Identify which cell holds the provided text, then report its (x, y) central coordinate. 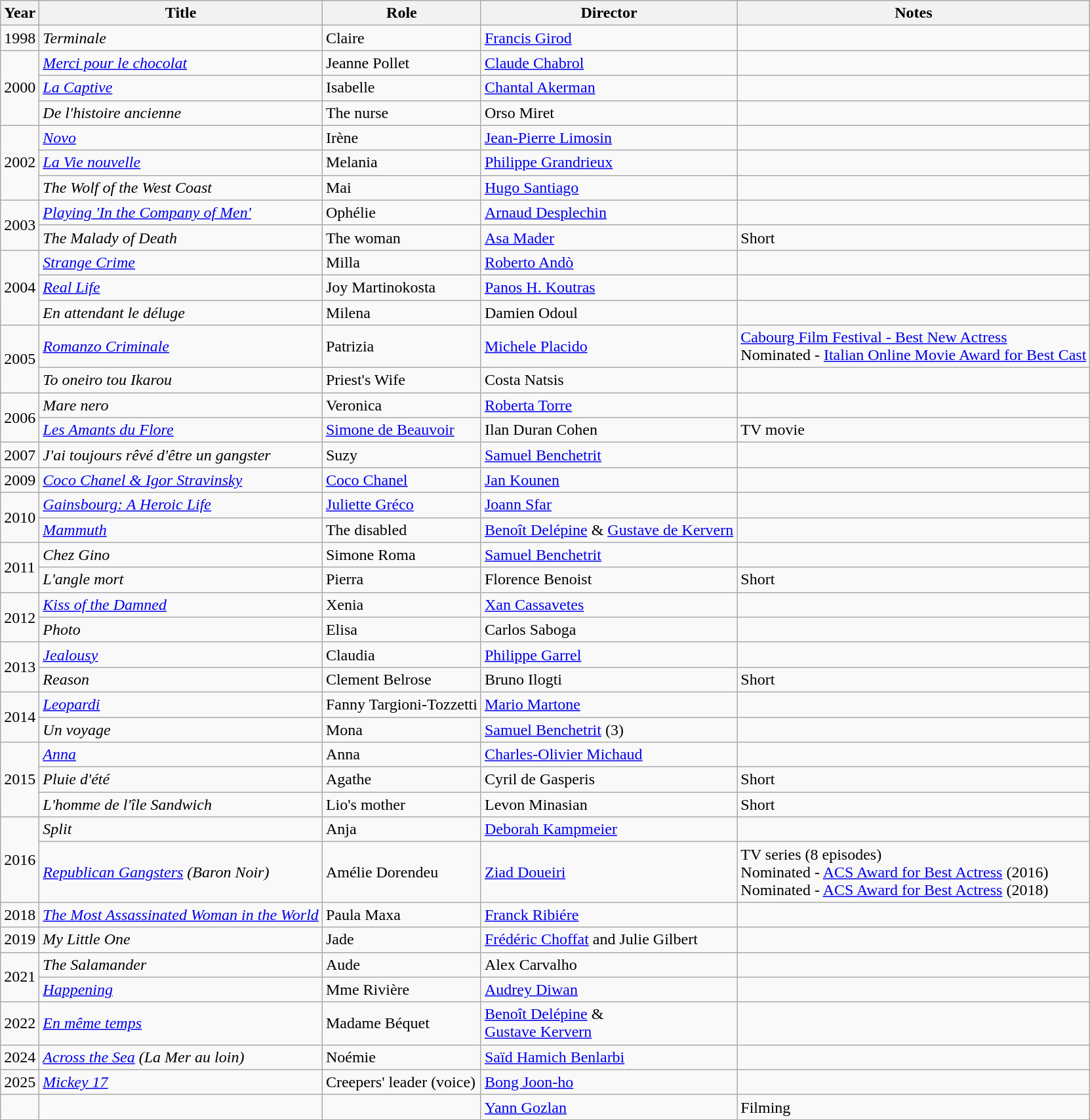
Clement Belrose (401, 679)
Anja (401, 830)
Orso Miret (609, 113)
Across the Sea (La Mer au loin) (181, 1057)
2003 (20, 225)
Real Life (181, 287)
2010 (20, 517)
Milla (401, 262)
Claire (401, 38)
TV movie (914, 430)
Xenia (401, 605)
Photo (181, 630)
The Malady of Death (181, 237)
Milena (401, 313)
Jean-Pierre Limosin (609, 138)
Melania (401, 163)
To oneiro tou Ikarou (181, 380)
Happening (181, 990)
Philippe Garrel (609, 654)
2009 (20, 480)
Madame Béquet (401, 1023)
Fanny Targioni-Tozzetti (401, 704)
Roberta Torre (609, 405)
Notes (914, 13)
The disabled (401, 530)
Hugo Santiago (609, 188)
Ilan Duran Cohen (609, 430)
2006 (20, 418)
The nurse (401, 113)
Pierra (401, 580)
Levon Minasian (609, 805)
Michele Placido (609, 346)
The Wolf of the West Coast (181, 188)
L'angle mort (181, 580)
2012 (20, 617)
Priest's Wife (401, 380)
1998 (20, 38)
Simone Roma (401, 555)
My Little One (181, 940)
Alex Carvalho (609, 965)
2014 (20, 717)
Claude Chabrol (609, 63)
Mme Rivière (401, 990)
Patrizia (401, 346)
Ziad Doueiri (609, 872)
2018 (20, 915)
Director (609, 13)
Filming (914, 1107)
2019 (20, 940)
Romanzo Criminale (181, 346)
Philippe Grandrieux (609, 163)
Audrey Diwan (609, 990)
Title (181, 13)
Asa Mader (609, 237)
Roberto Andò (609, 262)
Chez Gino (181, 555)
Saïd Hamich Benlarbi (609, 1057)
Costa Natsis (609, 380)
2021 (20, 977)
Charles-Olivier Michaud (609, 755)
Frédéric Choffat and Julie Gilbert (609, 940)
Year (20, 13)
Kiss of the Damned (181, 605)
2013 (20, 667)
Coco Chanel (401, 480)
Carlos Saboga (609, 630)
Veronica (401, 405)
Mona (401, 730)
Simone de Beauvoir (401, 430)
Lio's mother (401, 805)
Suzy (401, 455)
Jade (401, 940)
Yann Gozlan (609, 1107)
Amélie Dorendeu (401, 872)
Claudia (401, 654)
2025 (20, 1082)
Bruno Ilogti (609, 679)
Playing 'In the Company of Men' (181, 212)
Cyril de Gasperis (609, 780)
2005 (20, 359)
Mario Martone (609, 704)
Merci pour le chocolat (181, 63)
Aude (401, 965)
2024 (20, 1057)
Terminale (181, 38)
Panos H. Koutras (609, 287)
Francis Girod (609, 38)
Xan Cassavetes (609, 605)
Jealousy (181, 654)
Chantal Akerman (609, 88)
Les Amants du Flore (181, 430)
Damien Odoul (609, 313)
Ophélie (401, 212)
Samuel Benchetrit (3) (609, 730)
Deborah Kampmeier (609, 830)
Un voyage (181, 730)
Jan Kounen (609, 480)
Isabelle (401, 88)
L'homme de l'île Sandwich (181, 805)
La Captive (181, 88)
Mai (401, 188)
2004 (20, 287)
Joy Martinokosta (401, 287)
Bong Joon-ho (609, 1082)
Role (401, 13)
Cabourg Film Festival - Best New ActressNominated - Italian Online Movie Award for Best Cast (914, 346)
Juliette Gréco (401, 505)
The Salamander (181, 965)
Elisa (401, 630)
2002 (20, 163)
La Vie nouvelle (181, 163)
2015 (20, 780)
En attendant le déluge (181, 313)
The Most Assassinated Woman in the World (181, 915)
Coco Chanel & Igor Stravinsky (181, 480)
Gainsbourg: A Heroic Life (181, 505)
Creepers' leader (voice) (401, 1082)
Leopardi (181, 704)
2007 (20, 455)
The woman (401, 237)
Jeanne Pollet (401, 63)
Joann Sfar (609, 505)
Benoît Delépine & Gustave de Kervern (609, 530)
De l'histoire ancienne (181, 113)
Pluie d'été (181, 780)
Noémie (401, 1057)
Novo (181, 138)
Reason (181, 679)
Mammuth (181, 530)
2000 (20, 88)
2016 (20, 860)
Arnaud Desplechin (609, 212)
Benoît Delépine & Gustave Kervern (609, 1023)
Paula Maxa (401, 915)
Republican Gangsters (Baron Noir) (181, 872)
Irène (401, 138)
Agathe (401, 780)
Split (181, 830)
Strange Crime (181, 262)
TV series (8 episodes)Nominated - ACS Award for Best Actress (2016)Nominated - ACS Award for Best Actress (2018) (914, 872)
J'ai toujours rêvé d'être un gangster (181, 455)
Mare nero (181, 405)
Florence Benoist (609, 580)
En même temps (181, 1023)
2022 (20, 1023)
2011 (20, 567)
Mickey 17 (181, 1082)
Franck Ribiére (609, 915)
